Determine the (X, Y) coordinate at the center of the cell enclosing the given text.  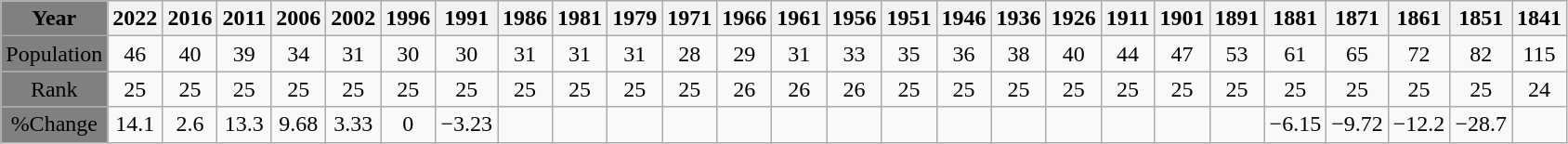
34 (299, 54)
1936 (1018, 19)
1871 (1358, 19)
72 (1419, 54)
1991 (466, 19)
Year (54, 19)
28 (689, 54)
61 (1295, 54)
1901 (1182, 19)
1946 (964, 19)
13.3 (244, 124)
1851 (1481, 19)
14.1 (136, 124)
1971 (689, 19)
1841 (1540, 19)
36 (964, 54)
−12.2 (1419, 124)
29 (745, 54)
1911 (1128, 19)
1881 (1295, 19)
1961 (799, 19)
1951 (908, 19)
38 (1018, 54)
1956 (855, 19)
46 (136, 54)
44 (1128, 54)
47 (1182, 54)
1926 (1074, 19)
2022 (136, 19)
2011 (244, 19)
35 (908, 54)
39 (244, 54)
−28.7 (1481, 124)
24 (1540, 89)
2002 (353, 19)
53 (1237, 54)
1996 (409, 19)
2016 (189, 19)
2006 (299, 19)
33 (855, 54)
3.33 (353, 124)
%Change (54, 124)
Population (54, 54)
115 (1540, 54)
9.68 (299, 124)
−3.23 (466, 124)
1986 (526, 19)
2.6 (189, 124)
1979 (635, 19)
1861 (1419, 19)
82 (1481, 54)
65 (1358, 54)
−9.72 (1358, 124)
Rank (54, 89)
0 (409, 124)
1966 (745, 19)
−6.15 (1295, 124)
1891 (1237, 19)
1981 (580, 19)
